Locate the cell with the specified text and output its (X, Y) center coordinate. 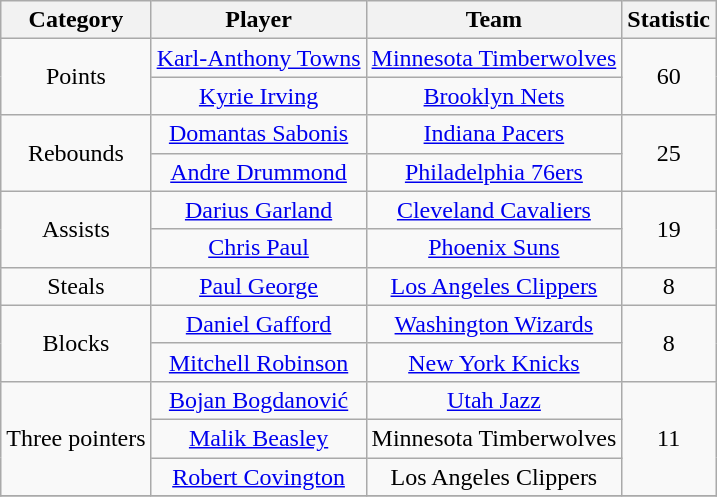
19 (669, 229)
25 (669, 153)
Indiana Pacers (494, 134)
Blocks (76, 343)
Karl-Anthony Towns (258, 58)
New York Knicks (494, 362)
Mitchell Robinson (258, 362)
Paul George (258, 286)
Statistic (669, 20)
Category (76, 20)
Utah Jazz (494, 400)
Darius Garland (258, 210)
Phoenix Suns (494, 248)
Points (76, 77)
Brooklyn Nets (494, 96)
Robert Covington (258, 477)
Kyrie Irving (258, 96)
Player (258, 20)
60 (669, 77)
11 (669, 438)
Three pointers (76, 438)
Cleveland Cavaliers (494, 210)
Bojan Bogdanović (258, 400)
Philadelphia 76ers (494, 172)
Steals (76, 286)
Washington Wizards (494, 324)
Chris Paul (258, 248)
Rebounds (76, 153)
Domantas Sabonis (258, 134)
Daniel Gafford (258, 324)
Malik Beasley (258, 438)
Andre Drummond (258, 172)
Team (494, 20)
Assists (76, 229)
